Capture the cell that displays the provided text and extract its (X, Y) central coordinate. 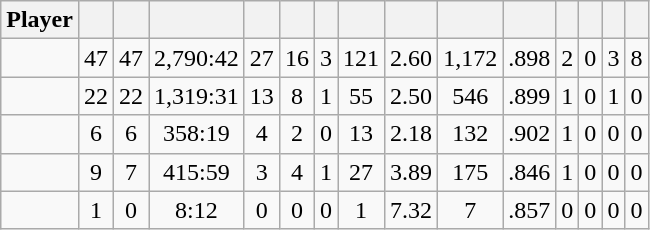
16 (296, 58)
546 (470, 96)
.899 (530, 96)
.898 (530, 58)
132 (470, 134)
358:19 (197, 134)
415:59 (197, 172)
9 (96, 172)
1,172 (470, 58)
55 (362, 96)
2.60 (412, 58)
121 (362, 58)
1,319:31 (197, 96)
2.18 (412, 134)
3.89 (412, 172)
7.32 (412, 210)
8:12 (197, 210)
2,790:42 (197, 58)
.857 (530, 210)
2.50 (412, 96)
.846 (530, 172)
175 (470, 172)
.902 (530, 134)
Player (40, 20)
